Find where the given text appears and provide that cell's center as (x, y) coordinate. 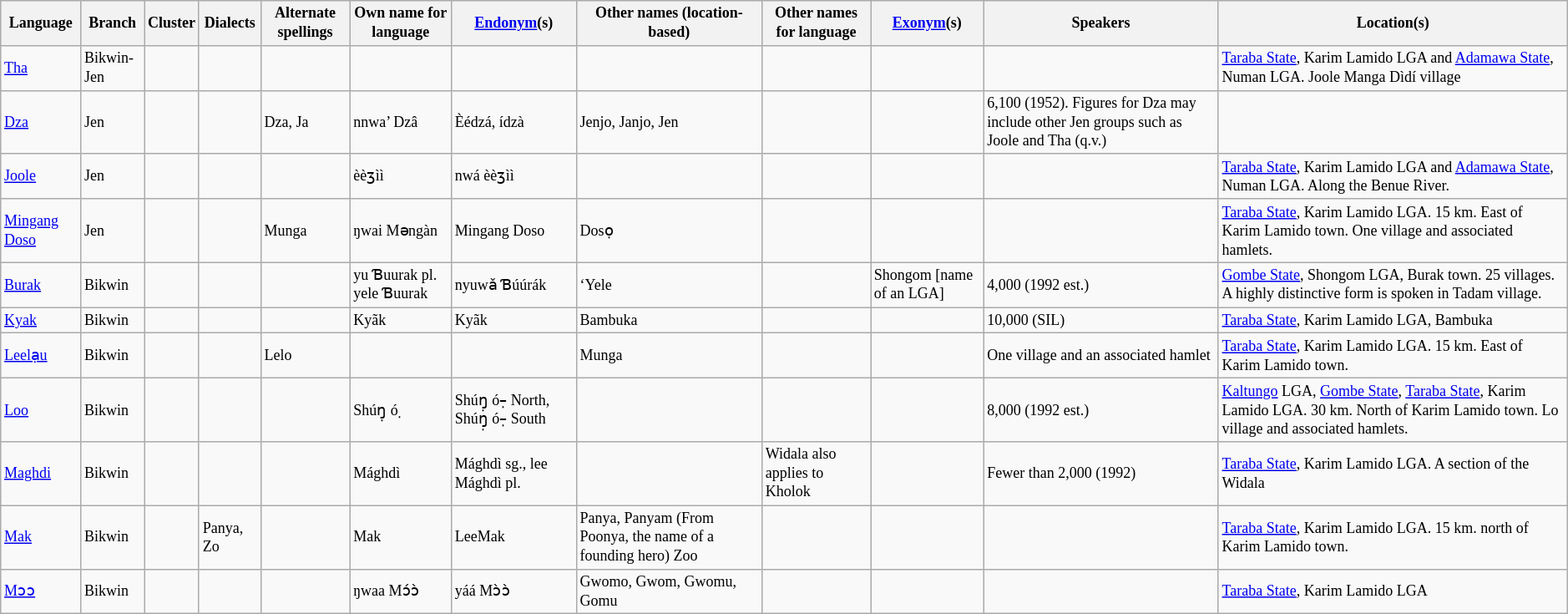
Dza (41, 122)
Bikwin-Jen (113, 68)
Own name for language (401, 23)
LeeMak (513, 537)
Other names for language (816, 23)
Dialects (230, 23)
Loo (41, 410)
‘Yele (669, 285)
Shongom [name of an LGA] (927, 285)
ŋwai Mәngàn (401, 231)
Taraba State, Karim Lamido LGA. 15 km. East of Karim Lamido town. One village and associated hamlets. (1393, 231)
Shúŋ̣ ó ̣ (401, 410)
10,000 (SIL) (1100, 321)
Cluster (172, 23)
nwá èèʒìì (513, 176)
Tha (41, 68)
Mághdì (401, 474)
Taraba State, Karim Lamido LGA. A section of the Widala (1393, 474)
Location(s) (1393, 23)
Endonym(s) (513, 23)
Gwomo, Gwom, Gwomu, Gomu (669, 591)
Burak (41, 285)
Kaltungo LGA, Gombe State, Taraba State, Karim Lamido LGA. 30 km. North of Karim Lamido town. Lo village and associated hamlets. (1393, 410)
Widala also applies to Kholok (816, 474)
Dza, Ja (306, 122)
Èédzá, ídzà (513, 122)
4,000 (1992 est.) (1100, 285)
Panya, Panyam (From Poonya, the name of a founding hero) Zoo (669, 537)
Lelo (306, 356)
Panya, Zo (230, 537)
Dosọ (669, 231)
6,100 (1952). Figures for Dza may include other Jen groups such as Joole and Tha (q.v.) (1100, 122)
ŋwaa Mɔ́ɔ̀ (401, 591)
Mɔɔ (41, 591)
Alternate spellings (306, 23)
yáá Mɔ̀ɔ̀ (513, 591)
Taraba State, Karim Lamido LGA and Adamawa State, Numan LGA. Along the Benue River. (1393, 176)
One village and an associated hamlet (1100, 356)
Bambuka (669, 321)
Kyak (41, 321)
Jenjo, Janjo, Jen (669, 122)
Joole (41, 176)
yu Ɓuurak pl. yele Ɓuurak (401, 285)
nyuwǎ Ɓúúrák (513, 285)
Gombe State, Shongom LGA, Burak town. 25 villages. A highly distinctive form is spoken in Tadam village. (1393, 285)
Exonym(s) (927, 23)
Fewer than 2,000 (1992) (1100, 474)
Other names (location-based) (669, 23)
Branch (113, 23)
Taraba State, Karim Lamido LGA. 15 km. East of Karim Lamido town. (1393, 356)
nnwa’ Dzâ (401, 122)
Taraba State, Karim Lamido LGA (1393, 591)
èèʒìì (401, 176)
Language (41, 23)
Shúŋ̣ ó–̣ North, Shúŋ̣ ó–̣ South (513, 410)
Taraba State, Karim Lamido LGA and Adamawa State, Numan LGA. Joole Manga Dìdí village (1393, 68)
Mághdì sg., lee Mághdì pl. (513, 474)
8,000 (1992 est.) (1100, 410)
Maghdi (41, 474)
Speakers (1100, 23)
Taraba State, Karim Lamido LGA, Bambuka (1393, 321)
Leelạu (41, 356)
Taraba State, Karim Lamido LGA. 15 km. north of Karim Lamido town. (1393, 537)
